Search for the cell housing the specified text and yield its [X, Y] center coordinate. 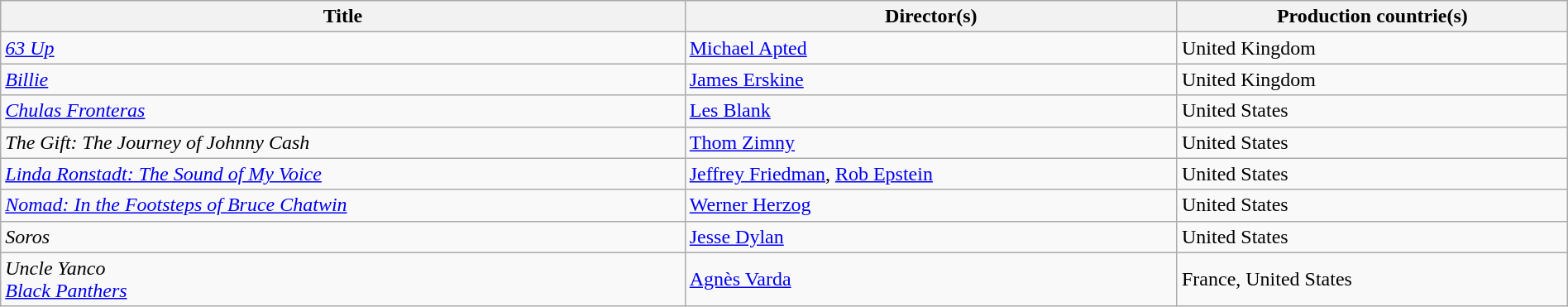
Jesse Dylan [931, 237]
Billie [342, 79]
Nomad: In the Footsteps of Bruce Chatwin [342, 205]
James Erskine [931, 79]
Les Blank [931, 111]
Title [342, 17]
Linda Ronstadt: The Sound of My Voice [342, 174]
Soros [342, 237]
Jeffrey Friedman, Rob Epstein [931, 174]
Chulas Fronteras [342, 111]
Director(s) [931, 17]
Production countrie(s) [1372, 17]
Uncle YancoBlack Panthers [342, 280]
63 Up [342, 48]
Michael Apted [931, 48]
Agnès Varda [931, 280]
The Gift: The Journey of Johnny Cash [342, 142]
France, United States [1372, 280]
Thom Zimny [931, 142]
Werner Herzog [931, 205]
